Find where the given text appears and provide that cell's center as (x, y) coordinate. 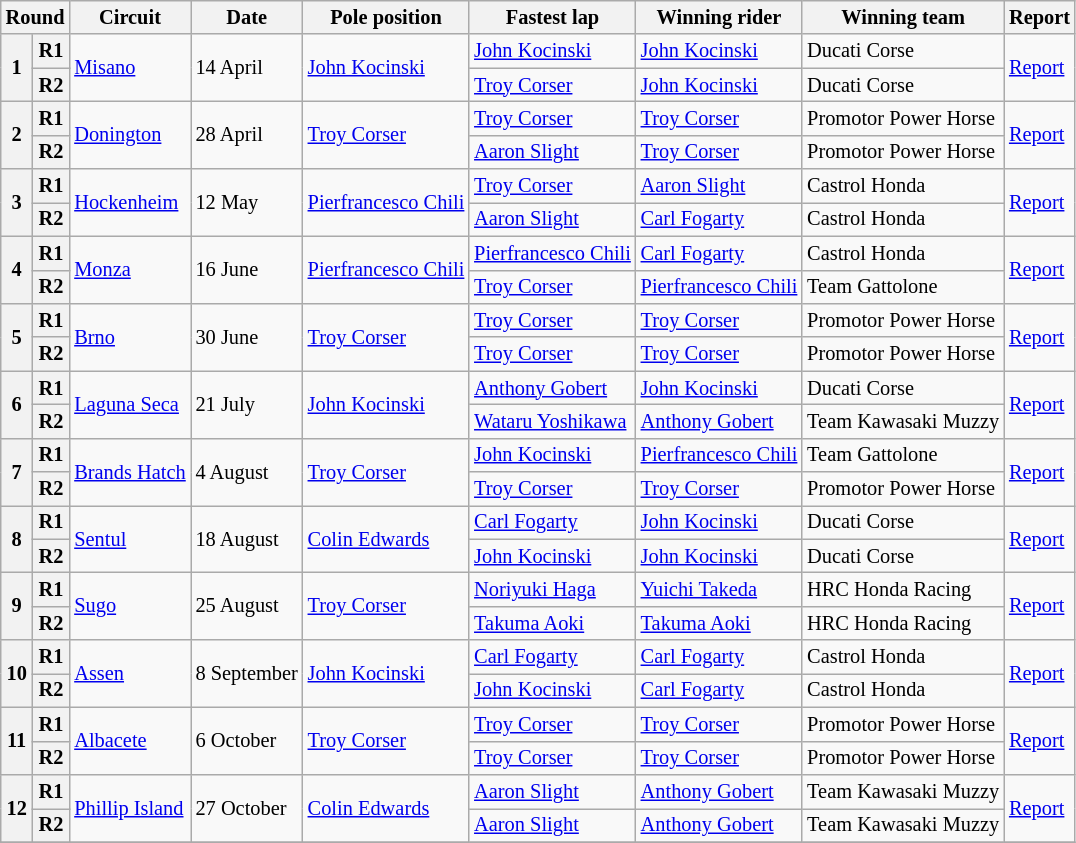
27 October (247, 808)
Assen (130, 674)
Round (36, 17)
14 April (247, 68)
5 (17, 336)
12 May (247, 202)
12 (17, 808)
4 (17, 270)
Hockenheim (130, 202)
9 (17, 606)
Phillip Island (130, 808)
2 (17, 134)
Winning team (903, 17)
18 August (247, 538)
21 July (247, 404)
Sugo (130, 606)
Brno (130, 336)
16 June (247, 270)
Brands Hatch (130, 472)
6 October (247, 740)
Monza (130, 270)
Wataru Yoshikawa (552, 421)
4 August (247, 472)
28 April (247, 134)
Donington (130, 134)
Circuit (130, 17)
1 (17, 68)
25 August (247, 606)
Yuichi Takeda (719, 589)
30 June (247, 336)
11 (17, 740)
Albacete (130, 740)
Laguna Seca (130, 404)
7 (17, 472)
Sentul (130, 538)
8 (17, 538)
Fastest lap (552, 17)
Pole position (386, 17)
3 (17, 202)
Date (247, 17)
Winning rider (719, 17)
10 (17, 674)
8 September (247, 674)
Noriyuki Haga (552, 589)
6 (17, 404)
Misano (130, 68)
